Capture the cell that displays the provided text and extract its (X, Y) central coordinate. 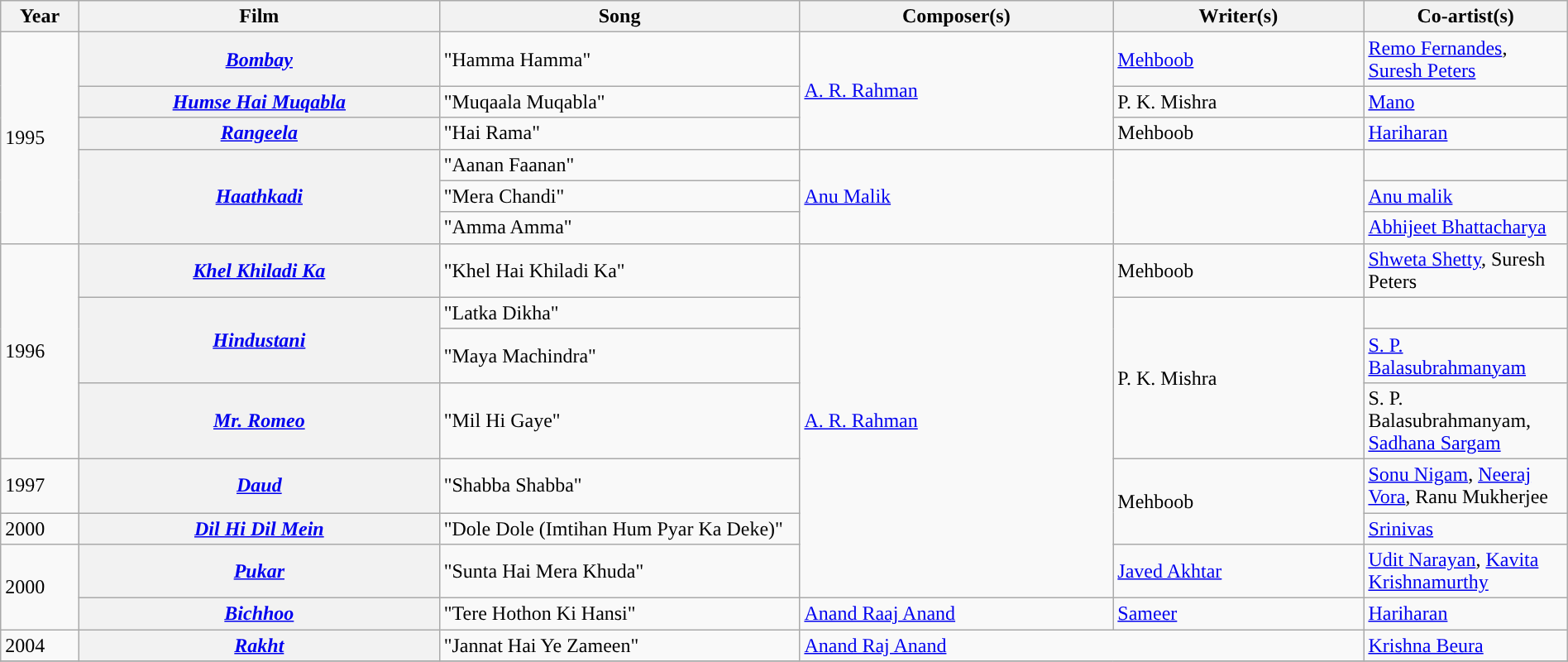
S. P. Balasubrahmanyam, Sadhana Sargam (1465, 420)
2004 (40, 645)
Rakht (259, 645)
1997 (40, 485)
Anand Raaj Anand (956, 614)
Dil Hi Dil Mein (259, 529)
"Mil Hi Gaye" (619, 420)
Pukar (259, 571)
S. P. Balasubrahmanyam (1465, 356)
Film (259, 17)
"Muqaala Muqabla" (619, 102)
Bichhoo (259, 614)
Srinivas (1465, 529)
Javed Akhtar (1239, 571)
"Sunta Hai Mera Khuda" (619, 571)
Anu Malik (956, 196)
Writer(s) (1239, 17)
"Maya Machindra" (619, 356)
"Latka Dikha" (619, 313)
Mano (1465, 102)
Udit Narayan, Kavita Krishnamurthy (1465, 571)
Sonu Nigam, Neeraj Vora, Ranu Mukherjee (1465, 485)
Rangeela (259, 133)
Year (40, 17)
"Khel Hai Khiladi Ka" (619, 270)
"Dole Dole (Imtihan Hum Pyar Ka Deke)" (619, 529)
"Jannat Hai Ye Zameen" (619, 645)
Krishna Beura (1465, 645)
Abhijeet Bhattacharya (1465, 228)
Co-artist(s) (1465, 17)
"Amma Amma" (619, 228)
Song (619, 17)
Daud (259, 485)
Khel Khiladi Ka (259, 270)
"Aanan Faanan" (619, 165)
Mr. Romeo (259, 420)
Composer(s) (956, 17)
"Hai Rama" (619, 133)
"Mera Chandi" (619, 196)
Haathkadi (259, 196)
1995 (40, 137)
Hindustani (259, 339)
Sameer (1239, 614)
"Tere Hothon Ki Hansi" (619, 614)
"Shabba Shabba" (619, 485)
Bombay (259, 60)
Humse Hai Muqabla (259, 102)
Anand Raj Anand (1082, 645)
1996 (40, 351)
"Hamma Hamma" (619, 60)
Anu malik (1465, 196)
Remo Fernandes, Suresh Peters (1465, 60)
Shweta Shetty, Suresh Peters (1465, 270)
